Pinpoint the cell where the given text exists, returning its (x, y) midpoint coordinate. 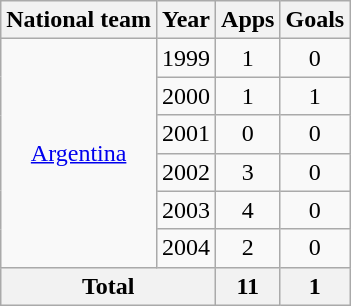
2003 (186, 210)
Argentina (79, 153)
National team (79, 20)
4 (248, 210)
11 (248, 286)
2000 (186, 96)
3 (248, 172)
2001 (186, 134)
2 (248, 248)
Total (108, 286)
2004 (186, 248)
1999 (186, 58)
Year (186, 20)
2002 (186, 172)
Goals (315, 20)
Apps (248, 20)
